Determine the (x, y) coordinate at the center of the cell enclosing the given text.  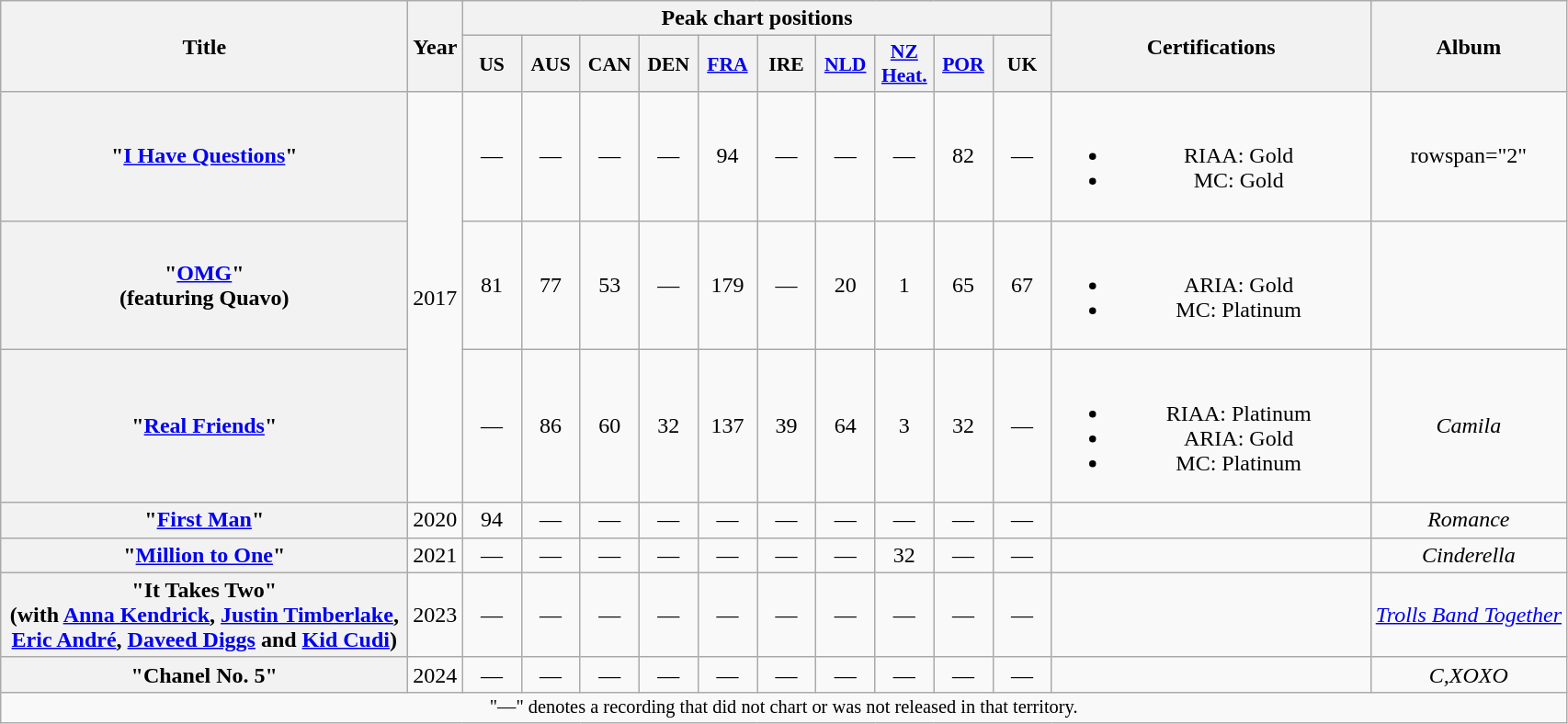
"OMG"(featuring Quavo) (204, 285)
60 (609, 426)
2017 (436, 298)
NZHeat. (904, 64)
"It Takes Two"(with Anna Kendrick, Justin Timberlake, Eric André, Daveed Diggs and Kid Cudi) (204, 615)
20 (846, 285)
IRE (787, 64)
"First Man" (204, 520)
1 (904, 285)
Peak chart positions (757, 18)
39 (787, 426)
POR (963, 64)
CAN (609, 64)
82 (963, 156)
FRA (727, 64)
C,XOXO (1469, 674)
137 (727, 426)
"—" denotes a recording that did not chart or was not released in that territory. (784, 707)
"I Have Questions" (204, 156)
81 (492, 285)
rowspan="2" (1469, 156)
NLD (846, 64)
RIAA: GoldMC: Gold (1211, 156)
Trolls Band Together (1469, 615)
77 (551, 285)
3 (904, 426)
179 (727, 285)
Romance (1469, 520)
DEN (668, 64)
67 (1022, 285)
RIAA: PlatinumARIA: GoldMC: Platinum (1211, 426)
2024 (436, 674)
"Chanel No. 5" (204, 674)
ARIA: GoldMC: Platinum (1211, 285)
"Real Friends" (204, 426)
Title (204, 46)
86 (551, 426)
65 (963, 285)
64 (846, 426)
Year (436, 46)
UK (1022, 64)
2023 (436, 615)
Camila (1469, 426)
2021 (436, 555)
2020 (436, 520)
US (492, 64)
Album (1469, 46)
AUS (551, 64)
Certifications (1211, 46)
"Million to One" (204, 555)
Cinderella (1469, 555)
53 (609, 285)
